Find where the given text appears and provide that cell's center as (x, y) coordinate. 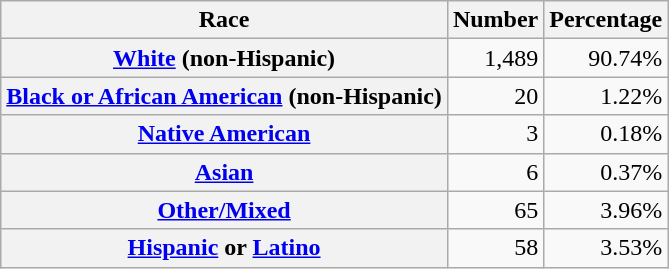
Other/Mixed (224, 210)
3.96% (606, 210)
White (non-Hispanic) (224, 58)
1.22% (606, 96)
3.53% (606, 248)
1,489 (495, 58)
Percentage (606, 20)
0.37% (606, 172)
90.74% (606, 58)
Asian (224, 172)
20 (495, 96)
58 (495, 248)
65 (495, 210)
Race (224, 20)
3 (495, 134)
0.18% (606, 134)
Black or African American (non-Hispanic) (224, 96)
Native American (224, 134)
6 (495, 172)
Hispanic or Latino (224, 248)
Number (495, 20)
